Identify which cell holds the provided text, then report its [x, y] central coordinate. 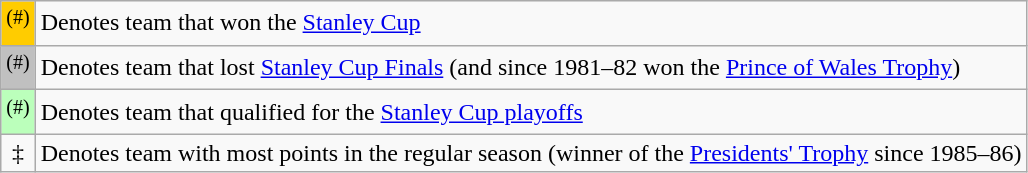
Denotes team that won the Stanley Cup [531, 24]
Denotes team that qualified for the Stanley Cup playoffs [531, 112]
Denotes team with most points in the regular season (winner of the Presidents' Trophy since 1985–86) [531, 153]
Denotes team that lost Stanley Cup Finals (and since 1981–82 won the Prince of Wales Trophy) [531, 68]
‡ [18, 153]
